Identify which cell holds the provided text, then report its [x, y] central coordinate. 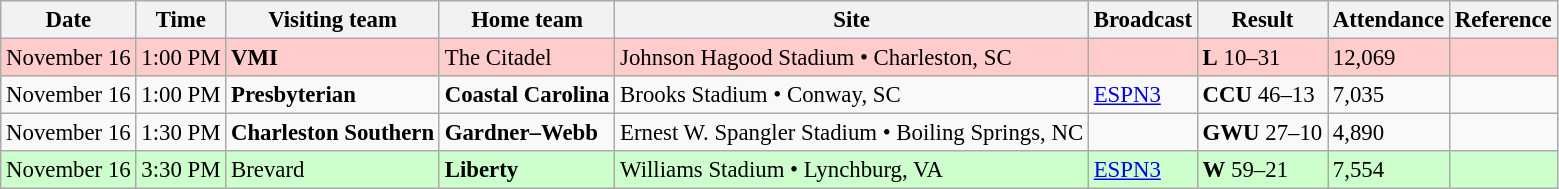
Attendance [1389, 20]
CCU 46–13 [1262, 95]
The Citadel [526, 58]
Time [181, 20]
Site [852, 20]
Johnson Hagood Stadium • Charleston, SC [852, 58]
Coastal Carolina [526, 95]
Home team [526, 20]
Reference [1503, 20]
W 59–21 [1262, 170]
Broadcast [1142, 20]
Williams Stadium • Lynchburg, VA [852, 170]
Brevard [333, 170]
GWU 27–10 [1262, 133]
L 10–31 [1262, 58]
Date [68, 20]
12,069 [1389, 58]
7,554 [1389, 170]
Result [1262, 20]
3:30 PM [181, 170]
7,035 [1389, 95]
Visiting team [333, 20]
Liberty [526, 170]
1:30 PM [181, 133]
Ernest W. Spangler Stadium • Boiling Springs, NC [852, 133]
Brooks Stadium • Conway, SC [852, 95]
VMI [333, 58]
Charleston Southern [333, 133]
4,890 [1389, 133]
Gardner–Webb [526, 133]
Presbyterian [333, 95]
